For the text-containing cell, return its midpoint in [x, y] coordinate format. 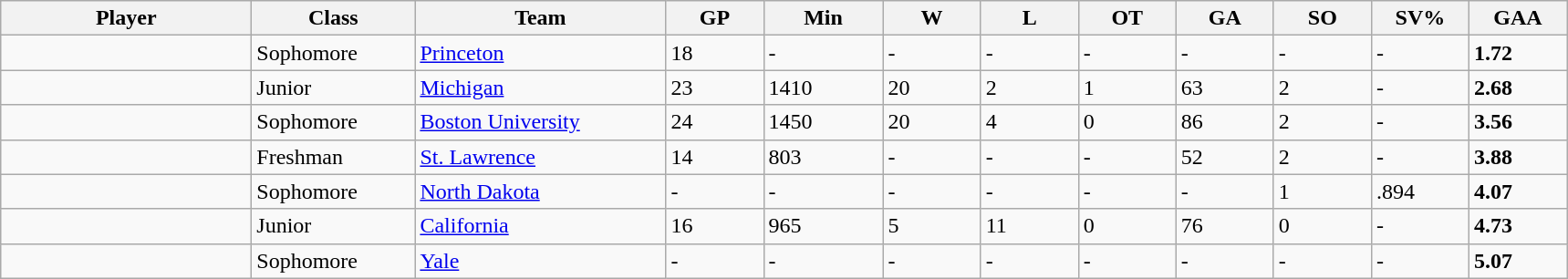
5.07 [1518, 261]
52 [1224, 157]
18 [715, 53]
SO [1323, 18]
Michigan [540, 88]
Yale [540, 261]
23 [715, 88]
California [540, 226]
Player [126, 18]
803 [823, 157]
.894 [1419, 191]
4.07 [1518, 191]
5 [932, 226]
Class [334, 18]
W [932, 18]
86 [1224, 122]
76 [1224, 226]
1450 [823, 122]
965 [823, 226]
Min [823, 18]
L [1029, 18]
3.88 [1518, 157]
11 [1029, 226]
Boston University [540, 122]
OT [1127, 18]
3.56 [1518, 122]
SV% [1419, 18]
2.68 [1518, 88]
24 [715, 122]
St. Lawrence [540, 157]
1410 [823, 88]
Freshman [334, 157]
4 [1029, 122]
1.72 [1518, 53]
GAA [1518, 18]
North Dakota [540, 191]
14 [715, 157]
16 [715, 226]
63 [1224, 88]
GA [1224, 18]
GP [715, 18]
Princeton [540, 53]
4.73 [1518, 226]
Team [540, 18]
